Scan for the cell matching the given text and deliver its (x, y) coordinate at center. 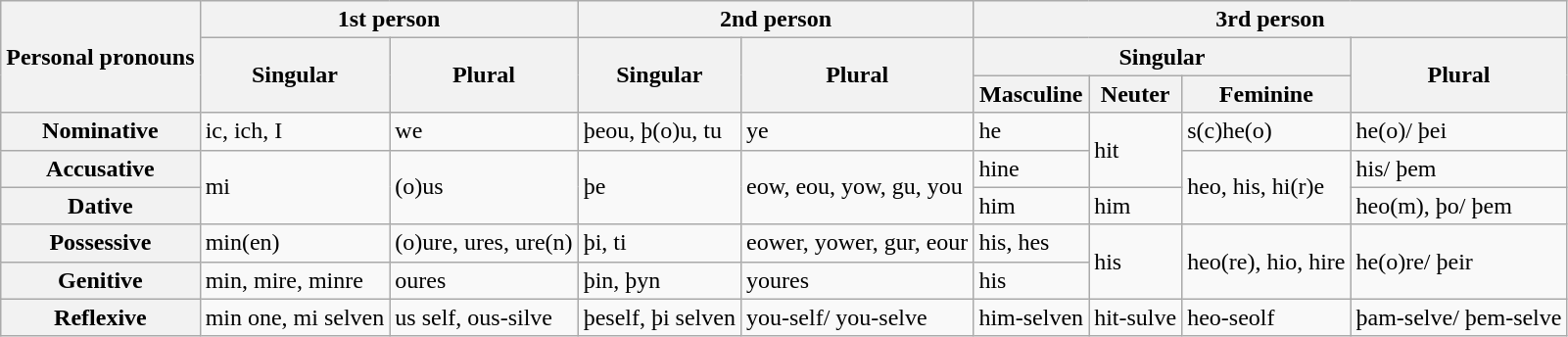
ye (856, 131)
þeou, þ(o)u, tu (659, 131)
heo, his, hi(r)e (1266, 187)
him-selven (1031, 317)
þin, þyn (659, 280)
Personal pronouns (100, 57)
eow, eou, yow, gu, you (856, 187)
eower, yower, gur, eour (856, 243)
(o)us (484, 187)
Dative (100, 206)
hit-sulve (1136, 317)
þe (659, 187)
s(c)he(o) (1266, 131)
youres (856, 280)
min one, mi selven (295, 317)
his/ þem (1459, 168)
heo-seolf (1266, 317)
min(en) (295, 243)
he(o)re/ þeir (1459, 262)
(o)ure, ures, ure(n) (484, 243)
ic, ich, I (295, 131)
min, mire, minre (295, 280)
þeself, þi selven (659, 317)
Accusative (100, 168)
Nominative (100, 131)
Genitive (100, 280)
1st person (389, 20)
us self, ous-silve (484, 317)
Masculine (1031, 94)
þam-selve/ þem-selve (1459, 317)
oures (484, 280)
þi, ti (659, 243)
you-self/ you-selve (856, 317)
2nd person (776, 20)
he (1031, 131)
Neuter (1136, 94)
heo(re), hio, hire (1266, 262)
heo(m), þo/ þem (1459, 206)
we (484, 131)
Reflexive (100, 317)
3rd person (1270, 20)
mi (295, 187)
hine (1031, 168)
his, hes (1031, 243)
he(o)/ þei (1459, 131)
Possessive (100, 243)
Feminine (1266, 94)
hit (1136, 150)
